Return the [X, Y] coordinate for the center point of the cell that contains the specified text.  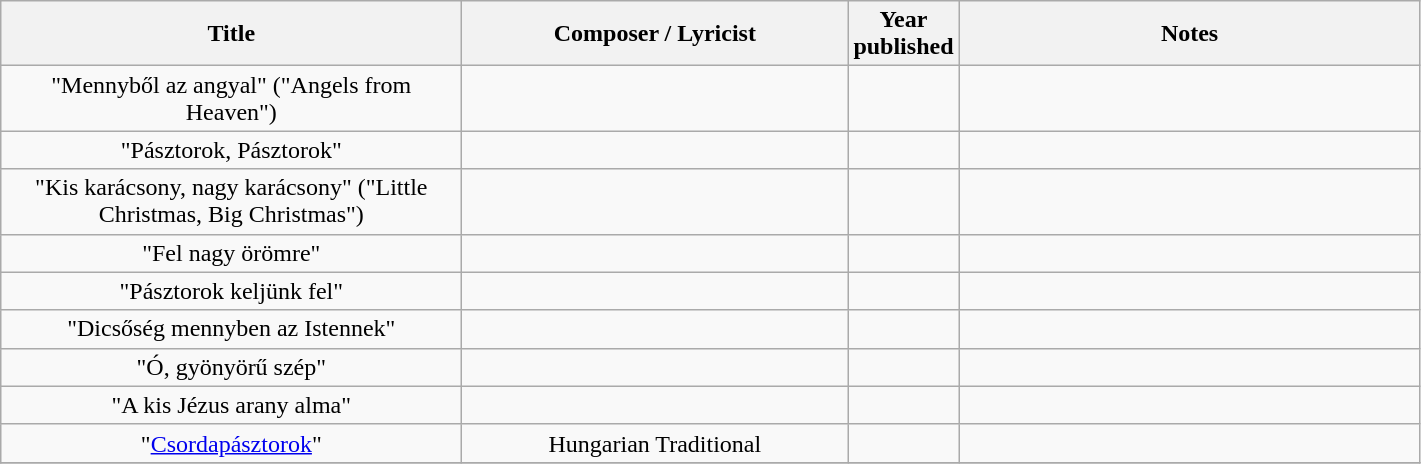
"Dicsőség mennyben az Istennek" [232, 329]
"Fel nagy örömre" [232, 253]
"Pásztorok, Pásztorok" [232, 150]
"Pásztorok keljünk fel" [232, 291]
Title [232, 34]
"Mennyből az angyal" ("Angels from Heaven") [232, 98]
Year published [904, 34]
Notes [1190, 34]
Hungarian Traditional [655, 443]
"Csordapásztorok" [232, 443]
"Ó, gyönyörű szép" [232, 367]
"A kis Jézus arany alma" [232, 405]
Composer / Lyricist [655, 34]
"Kis karácsony, nagy karácsony" ("Little Christmas, Big Christmas") [232, 202]
